Detect which cell encompasses the target text, then output its [x, y] center coordinate. 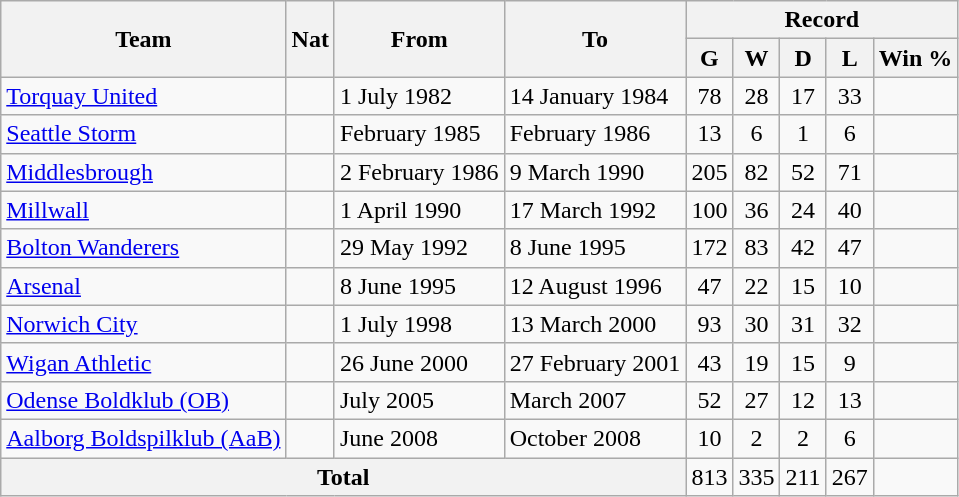
W [756, 58]
Norwich City [144, 324]
13 March 2000 [595, 324]
1 April 1990 [419, 210]
28 [756, 96]
Millwall [144, 210]
43 [710, 362]
335 [756, 477]
9 March 1990 [595, 172]
12 August 1996 [595, 286]
12 [803, 400]
1 July 1998 [419, 324]
Odense Boldklub (OB) [144, 400]
27 February 2001 [595, 362]
From [419, 39]
82 [756, 172]
9 [850, 362]
17 [803, 96]
205 [710, 172]
172 [710, 248]
Record [822, 20]
32 [850, 324]
14 January 1984 [595, 96]
40 [850, 210]
February 1986 [595, 134]
27 [756, 400]
June 2008 [419, 438]
G [710, 58]
78 [710, 96]
83 [756, 248]
Wigan Athletic [144, 362]
93 [710, 324]
March 2007 [595, 400]
Aalborg Boldspilklub (AaB) [144, 438]
813 [710, 477]
211 [803, 477]
30 [756, 324]
42 [803, 248]
267 [850, 477]
71 [850, 172]
Total [344, 477]
2 February 1986 [419, 172]
Seattle Storm [144, 134]
31 [803, 324]
1 July 1982 [419, 96]
D [803, 58]
July 2005 [419, 400]
24 [803, 210]
22 [756, 286]
26 June 2000 [419, 362]
Bolton Wanderers [144, 248]
19 [756, 362]
36 [756, 210]
17 March 1992 [595, 210]
33 [850, 96]
October 2008 [595, 438]
Team [144, 39]
Nat [310, 39]
February 1985 [419, 134]
To [595, 39]
Torquay United [144, 96]
L [850, 58]
Win % [916, 58]
29 May 1992 [419, 248]
100 [710, 210]
1 [803, 134]
Middlesbrough [144, 172]
Arsenal [144, 286]
